Find where the given text appears and provide that cell's center as [X, Y] coordinate. 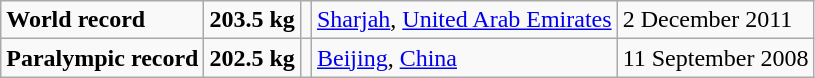
Sharjah, United Arab Emirates [464, 20]
11 September 2008 [716, 58]
202.5 kg [252, 58]
Paralympic record [102, 58]
203.5 kg [252, 20]
Beijing, China [464, 58]
World record [102, 20]
2 December 2011 [716, 20]
